Search for the cell housing the specified text and yield its [X, Y] center coordinate. 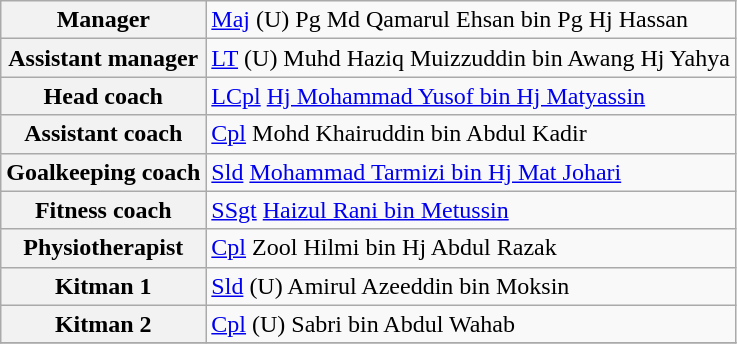
Head coach [104, 96]
Physiotherapist [104, 248]
Sld Mohammad Tarmizi bin Hj Mat Johari [471, 172]
Assistant manager [104, 58]
LT (U) Muhd Haziq Muizzuddin bin Awang Hj Yahya [471, 58]
Manager [104, 20]
Assistant coach [104, 134]
Kitman 1 [104, 286]
Cpl Mohd Khairuddin bin Abdul Kadir [471, 134]
Kitman 2 [104, 324]
LCpl Hj Mohammad Yusof bin Hj Matyassin [471, 96]
Goalkeeping coach [104, 172]
Fitness coach [104, 210]
Cpl (U) Sabri bin Abdul Wahab [471, 324]
Maj (U) Pg Md Qamarul Ehsan bin Pg Hj Hassan [471, 20]
SSgt Haizul Rani bin Metussin [471, 210]
Cpl Zool Hilmi bin Hj Abdul Razak [471, 248]
Sld (U) Amirul Azeeddin bin Moksin [471, 286]
